From the cell containing the given text, extract its center point as (x, y) coordinate. 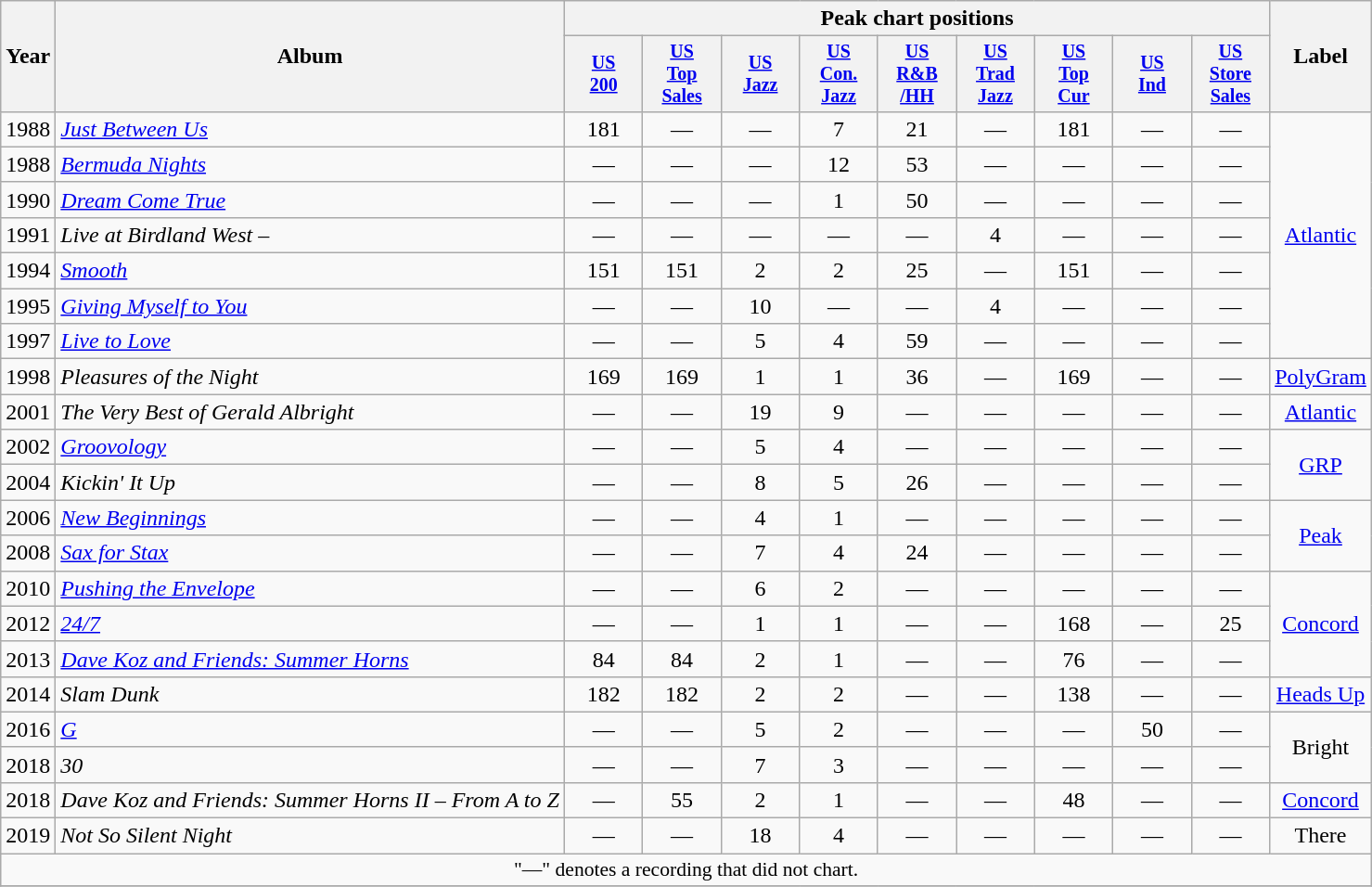
USJazz (760, 74)
19 (760, 412)
2006 (28, 518)
6 (760, 588)
Year (28, 57)
2019 (28, 836)
Album (310, 57)
Groovology (310, 447)
2010 (28, 588)
Kickin' It Up (310, 482)
US200 (603, 74)
3 (839, 765)
1998 (28, 377)
GRP (1321, 465)
Dave Koz and Friends: Summer Horns (310, 659)
USInd (1152, 74)
9 (839, 412)
"—" denotes a recording that did not chart. (686, 870)
New Beginnings (310, 518)
12 (839, 164)
53 (917, 164)
2013 (28, 659)
2004 (28, 482)
USTradJazz (995, 74)
10 (760, 306)
USR&B/HH (917, 74)
Dream Come True (310, 199)
76 (1073, 659)
Bermuda Nights (310, 164)
Pleasures of the Night (310, 377)
Bright (1321, 747)
2012 (28, 623)
24 (917, 553)
2014 (28, 694)
1994 (28, 271)
Sax for Stax (310, 553)
1991 (28, 235)
Pushing the Envelope (310, 588)
1990 (28, 199)
Live to Love (310, 341)
Peak (1321, 535)
59 (917, 341)
Dave Koz and Friends: Summer Horns II – From A to Z (310, 800)
2008 (28, 553)
Giving Myself to You (310, 306)
1995 (28, 306)
48 (1073, 800)
138 (1073, 694)
21 (917, 129)
Live at Birdland West – (310, 235)
1997 (28, 341)
USCon.Jazz (839, 74)
55 (682, 800)
2001 (28, 412)
8 (760, 482)
USTopSales (682, 74)
18 (760, 836)
Heads Up (1321, 694)
G (310, 729)
30 (310, 765)
36 (917, 377)
Label (1321, 57)
2002 (28, 447)
USTopCur (1073, 74)
Not So Silent Night (310, 836)
The Very Best of Gerald Albright (310, 412)
PolyGram (1321, 377)
168 (1073, 623)
26 (917, 482)
Smooth (310, 271)
24/7 (310, 623)
There (1321, 836)
Just Between Us (310, 129)
Peak chart positions (917, 19)
USStoreSales (1230, 74)
2016 (28, 729)
Slam Dunk (310, 694)
